Scan for the cell matching the given text and deliver its (x, y) coordinate at center. 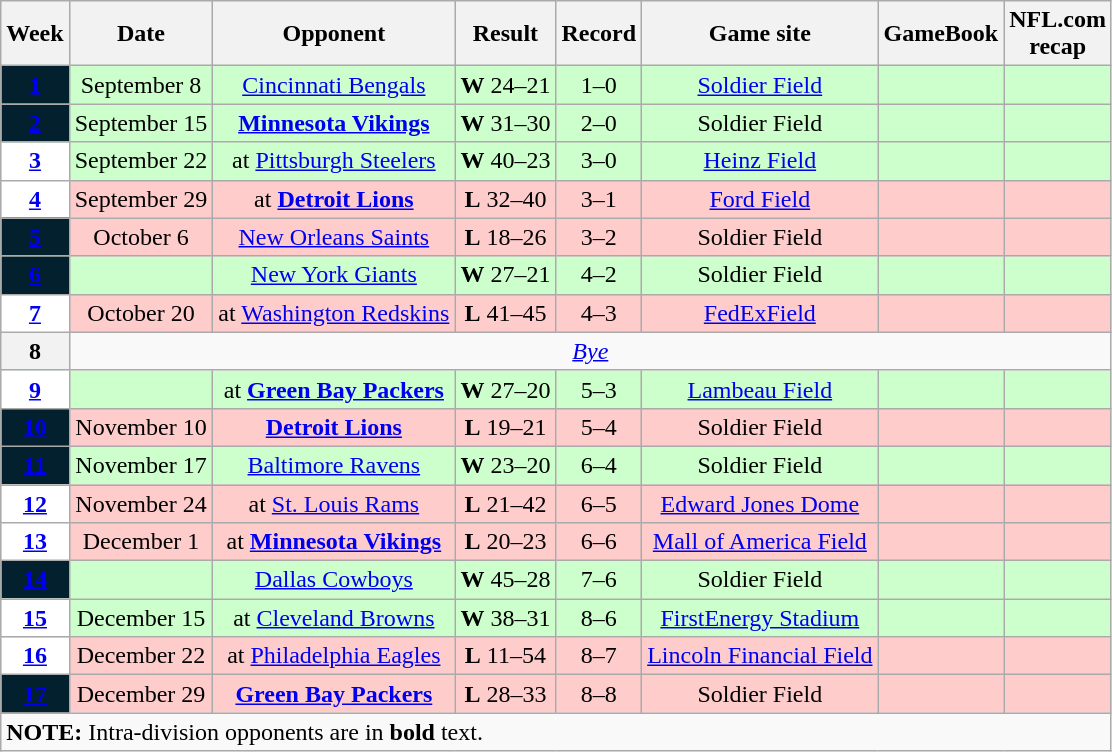
September 29 (141, 199)
L 20–23 (506, 542)
17 (35, 694)
2–0 (599, 123)
at Pittsburgh Steelers (334, 161)
December 22 (141, 656)
7–6 (599, 580)
6–4 (599, 465)
Lincoln Financial Field (760, 656)
at Washington Redskins (334, 313)
New Orleans Saints (334, 237)
Lambeau Field (760, 389)
3–0 (599, 161)
L 19–21 (506, 427)
L 32–40 (506, 199)
November 17 (141, 465)
at Philadelphia Eagles (334, 656)
5–3 (599, 389)
Baltimore Ravens (334, 465)
W 38–31 (506, 618)
8–8 (599, 694)
L 21–42 (506, 503)
W 24–21 (506, 85)
4–3 (599, 313)
5 (35, 237)
Green Bay Packers (334, 694)
September 15 (141, 123)
Game site (760, 34)
W 27–20 (506, 389)
New York Giants (334, 275)
NOTE: Intra-division opponents are in bold text. (556, 732)
3 (35, 161)
Opponent (334, 34)
W 31–30 (506, 123)
L 18–26 (506, 237)
Week (35, 34)
at Detroit Lions (334, 199)
13 (35, 542)
Heinz Field (760, 161)
10 (35, 427)
Cincinnati Bengals (334, 85)
Dallas Cowboys (334, 580)
December 29 (141, 694)
Ford Field (760, 199)
W 45–28 (506, 580)
FedExField (760, 313)
GameBook (941, 34)
9 (35, 389)
6 (35, 275)
8 (35, 351)
at Minnesota Vikings (334, 542)
6–5 (599, 503)
October 6 (141, 237)
7 (35, 313)
L 28–33 (506, 694)
November 10 (141, 427)
December 15 (141, 618)
11 (35, 465)
NFL.comrecap (1058, 34)
L 41–45 (506, 313)
FirstEnergy Stadium (760, 618)
December 1 (141, 542)
October 20 (141, 313)
Record (599, 34)
L 11–54 (506, 656)
16 (35, 656)
Minnesota Vikings (334, 123)
September 22 (141, 161)
14 (35, 580)
1–0 (599, 85)
Date (141, 34)
4 (35, 199)
8–6 (599, 618)
Bye (590, 351)
15 (35, 618)
November 24 (141, 503)
6–6 (599, 542)
Detroit Lions (334, 427)
2 (35, 123)
3–2 (599, 237)
3–1 (599, 199)
Mall of America Field (760, 542)
at Green Bay Packers (334, 389)
W 27–21 (506, 275)
4–2 (599, 275)
8–7 (599, 656)
W 40–23 (506, 161)
at Cleveland Browns (334, 618)
September 8 (141, 85)
1 (35, 85)
Edward Jones Dome (760, 503)
5–4 (599, 427)
at St. Louis Rams (334, 503)
12 (35, 503)
W 23–20 (506, 465)
Result (506, 34)
